Identify which cell holds the provided text, then report its (x, y) central coordinate. 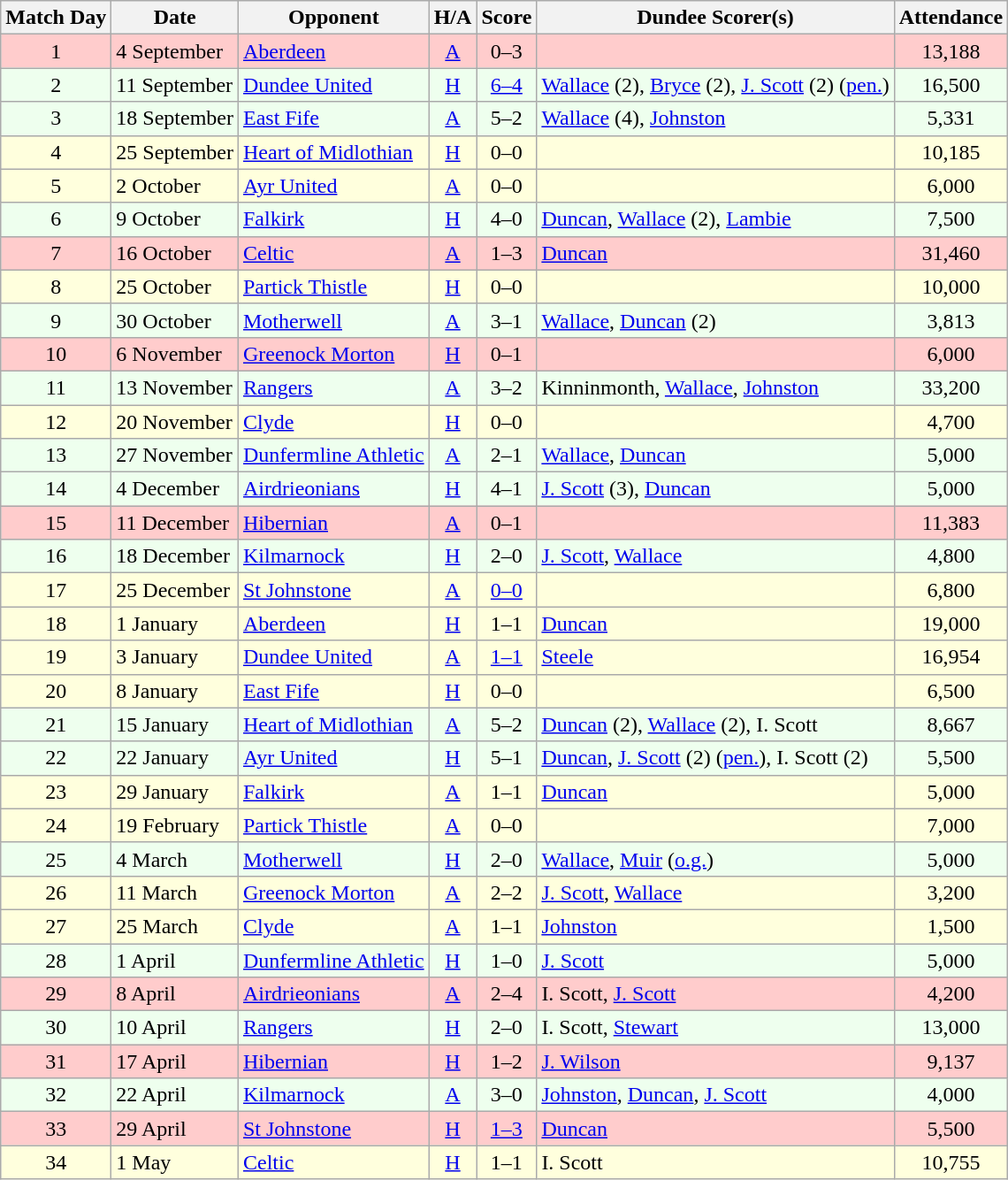
31 (57, 1061)
33,200 (951, 387)
1 (57, 51)
18 September (175, 119)
1 April (175, 960)
11 September (175, 85)
I. Scott (715, 1162)
Duncan, J. Scott (2) (pen.), I. Scott (2) (715, 758)
22 January (175, 758)
8 April (175, 994)
11 (57, 387)
3 (57, 119)
16,954 (951, 657)
4,200 (951, 994)
Wallace (4), Johnston (715, 119)
9 (57, 320)
5 (57, 186)
J. Scott (3), Duncan (715, 489)
25 (57, 859)
29 January (175, 792)
19 (57, 657)
3–1 (507, 320)
4,800 (951, 556)
1–0 (507, 960)
29 (57, 994)
24 (57, 825)
18 December (175, 556)
4,700 (951, 422)
3–0 (507, 1095)
Wallace, Muir (o.g.) (715, 859)
10,185 (951, 152)
4 March (175, 859)
I. Scott, J. Scott (715, 994)
15 (57, 523)
Attendance (951, 18)
4 December (175, 489)
3,200 (951, 893)
10 (57, 354)
1 January (175, 624)
20 November (175, 422)
4–1 (507, 489)
25 December (175, 590)
17 April (175, 1061)
2–4 (507, 994)
30 (57, 1028)
18 (57, 624)
4,000 (951, 1095)
5–1 (507, 758)
Score (507, 18)
Match Day (57, 18)
33 (57, 1129)
16 October (175, 253)
Wallace (2), Bryce (2), J. Scott (2) (pen.) (715, 85)
6,800 (951, 590)
Duncan (2), Wallace (2), I. Scott (715, 724)
21 (57, 724)
5,331 (951, 119)
11 December (175, 523)
Opponent (333, 18)
9,137 (951, 1061)
3 January (175, 657)
Kinninmonth, Wallace, Johnston (715, 387)
31,460 (951, 253)
30 October (175, 320)
13 (57, 456)
1 May (175, 1162)
8 January (175, 691)
10,000 (951, 287)
23 (57, 792)
20 (57, 691)
29 April (175, 1129)
3,813 (951, 320)
2 (57, 85)
3–2 (507, 387)
4 September (175, 51)
6 November (175, 354)
I. Scott, Stewart (715, 1028)
4 (57, 152)
34 (57, 1162)
26 (57, 893)
7,000 (951, 825)
14 (57, 489)
Steele (715, 657)
Dundee Scorer(s) (715, 18)
2–2 (507, 893)
13,000 (951, 1028)
9 October (175, 219)
11 March (175, 893)
15 January (175, 724)
17 (57, 590)
1–2 (507, 1061)
22 (57, 758)
0–3 (507, 51)
32 (57, 1095)
8,667 (951, 724)
2 October (175, 186)
19,000 (951, 624)
7 (57, 253)
25 October (175, 287)
Johnston, Duncan, J. Scott (715, 1095)
16 (57, 556)
J. Wilson (715, 1061)
10 April (175, 1028)
19 February (175, 825)
Johnston (715, 926)
2–1 (507, 456)
8 (57, 287)
Wallace, Duncan (715, 456)
11,383 (951, 523)
H/A (453, 18)
J. Scott (715, 960)
Duncan, Wallace (2), Lambie (715, 219)
1,500 (951, 926)
16,500 (951, 85)
Date (175, 18)
28 (57, 960)
25 March (175, 926)
4–0 (507, 219)
10,755 (951, 1162)
6–4 (507, 85)
25 September (175, 152)
13,188 (951, 51)
12 (57, 422)
6 (57, 219)
Wallace, Duncan (2) (715, 320)
27 (57, 926)
13 November (175, 387)
6,500 (951, 691)
27 November (175, 456)
22 April (175, 1095)
7,500 (951, 219)
